Scan for the cell matching the given text and deliver its (x, y) coordinate at center. 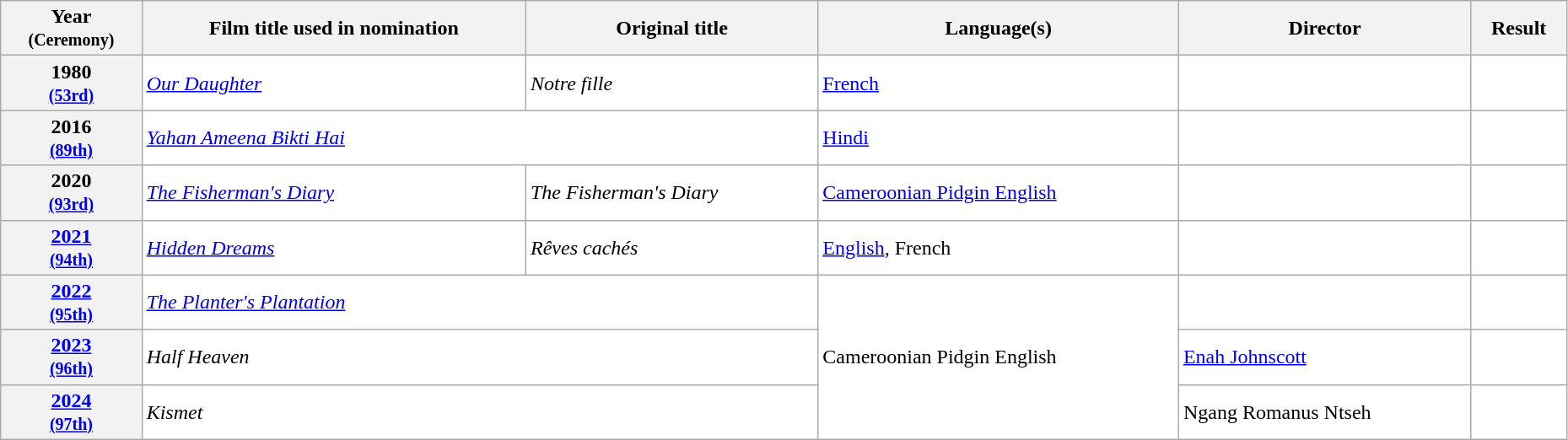
Original title (671, 29)
The Planter's Plantation (480, 302)
Yahan Ameena Bikti Hai (480, 138)
2016(89th) (71, 138)
French (999, 83)
English, French (999, 248)
2022(95th) (71, 302)
Film title used in nomination (334, 29)
2023(96th) (71, 357)
2024(97th) (71, 411)
2021(94th) (71, 248)
Hidden Dreams (334, 248)
Language(s) (999, 29)
Ngang Romanus Ntseh (1324, 411)
Year(Ceremony) (71, 29)
Hindi (999, 138)
Half Heaven (480, 357)
Enah Johnscott (1324, 357)
Result (1518, 29)
Notre fille (671, 83)
Our Daughter (334, 83)
Rêves cachés (671, 248)
Kismet (480, 411)
1980(53rd) (71, 83)
Director (1324, 29)
2020(93rd) (71, 192)
